Capture the cell that displays the provided text and extract its [X, Y] central coordinate. 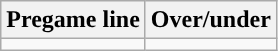
Over/under [210, 20]
Pregame line [74, 20]
